Capture the cell that displays the provided text and extract its [x, y] central coordinate. 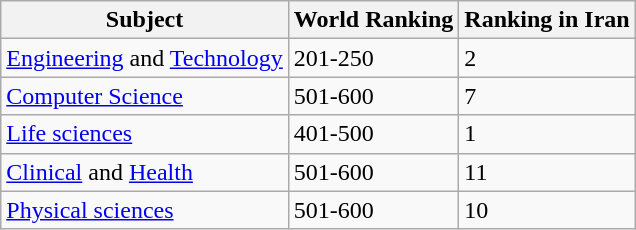
Clinical and Health [145, 172]
2 [547, 58]
Computer Science [145, 96]
201-250 [373, 58]
Physical sciences [145, 210]
10 [547, 210]
Engineering and Technology [145, 58]
11 [547, 172]
Life sciences [145, 134]
1 [547, 134]
7 [547, 96]
World Ranking [373, 20]
Ranking in Iran [547, 20]
401-500 [373, 134]
Subject [145, 20]
